Return the [x, y] coordinate for the center point of the cell that contains the specified text.  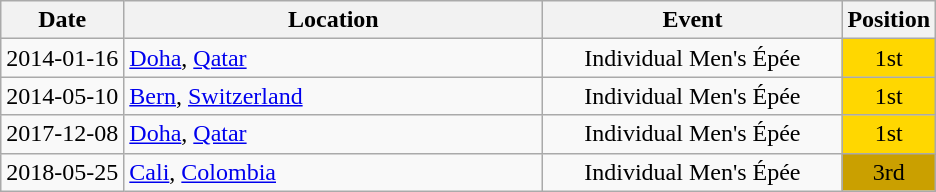
Date [62, 20]
Event [692, 20]
2014-01-16 [62, 58]
Bern, Switzerland [334, 96]
Cali, Colombia [334, 172]
2018-05-25 [62, 172]
2017-12-08 [62, 134]
Position [889, 20]
3rd [889, 172]
Location [334, 20]
2014-05-10 [62, 96]
